From the cell containing the given text, extract its center point as [x, y] coordinate. 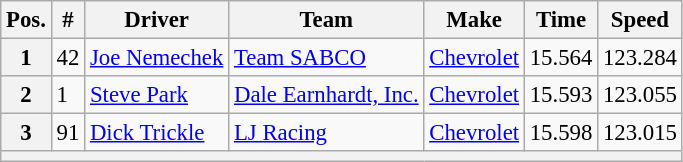
123.284 [640, 58]
Driver [157, 20]
2 [26, 95]
Team SABCO [326, 58]
91 [68, 133]
Steve Park [157, 95]
Pos. [26, 20]
Speed [640, 20]
LJ Racing [326, 133]
3 [26, 133]
15.593 [560, 95]
15.564 [560, 58]
Dick Trickle [157, 133]
42 [68, 58]
123.015 [640, 133]
Team [326, 20]
Joe Nemechek [157, 58]
Time [560, 20]
# [68, 20]
123.055 [640, 95]
Make [474, 20]
15.598 [560, 133]
Dale Earnhardt, Inc. [326, 95]
